Scan for the cell matching the given text and deliver its (X, Y) coordinate at center. 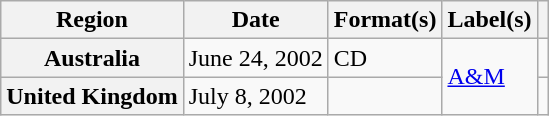
June 24, 2002 (256, 58)
July 8, 2002 (256, 96)
Label(s) (490, 20)
United Kingdom (92, 96)
Region (92, 20)
CD (385, 58)
Format(s) (385, 20)
A&M (490, 77)
Australia (92, 58)
Date (256, 20)
